Locate the cell with the specified text and output its (x, y) center coordinate. 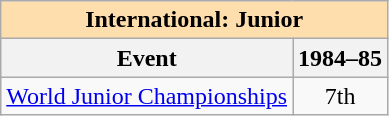
World Junior Championships (147, 96)
7th (340, 96)
International: Junior (194, 20)
Event (147, 58)
1984–85 (340, 58)
